Identify which cell holds the provided text, then report its (x, y) central coordinate. 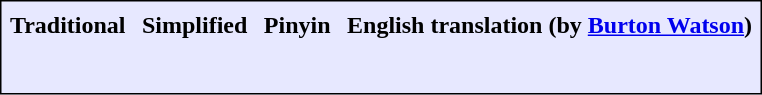
Traditional (68, 25)
Simplified (195, 25)
English translation (by Burton Watson) (550, 25)
Pinyin (297, 25)
